Identify which cell holds the provided text, then report its (X, Y) central coordinate. 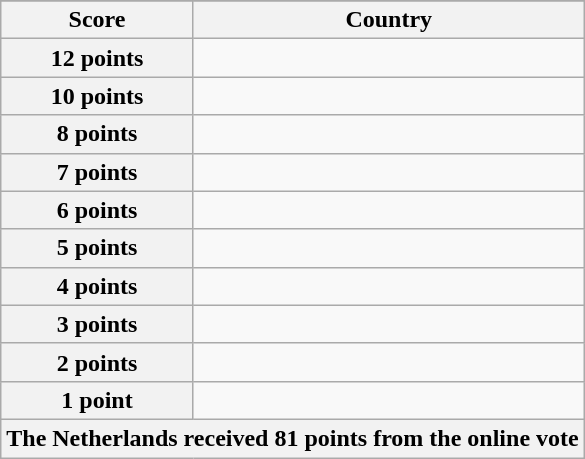
2 points (98, 362)
The Netherlands received 81 points from the online vote (292, 438)
Country (388, 20)
5 points (98, 248)
7 points (98, 172)
3 points (98, 324)
6 points (98, 210)
1 point (98, 400)
12 points (98, 58)
4 points (98, 286)
10 points (98, 96)
Score (98, 20)
8 points (98, 134)
